Return the [X, Y] coordinate for the center point of the cell that contains the specified text.  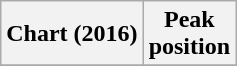
Chart (2016) [72, 34]
Peak position [189, 34]
